Scan for the cell matching the given text and deliver its (X, Y) coordinate at center. 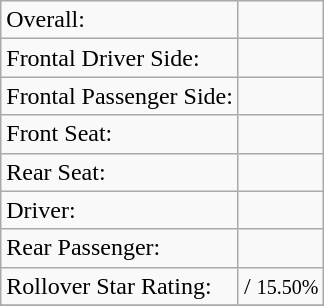
Rollover Star Rating: (120, 286)
Frontal Passenger Side: (120, 96)
/ 15.50% (280, 286)
Driver: (120, 210)
Rear Passenger: (120, 248)
Frontal Driver Side: (120, 58)
Overall: (120, 20)
Rear Seat: (120, 172)
Front Seat: (120, 134)
